Return (X, Y) of the center of cell containing provided text 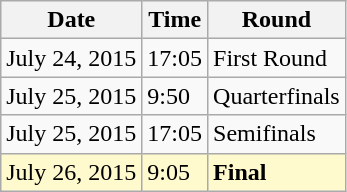
Semifinals (277, 134)
9:05 (175, 172)
July 26, 2015 (72, 172)
July 24, 2015 (72, 58)
9:50 (175, 96)
Round (277, 20)
Date (72, 20)
Final (277, 172)
First Round (277, 58)
Time (175, 20)
Quarterfinals (277, 96)
